Detect which cell encompasses the target text, then output its [X, Y] center coordinate. 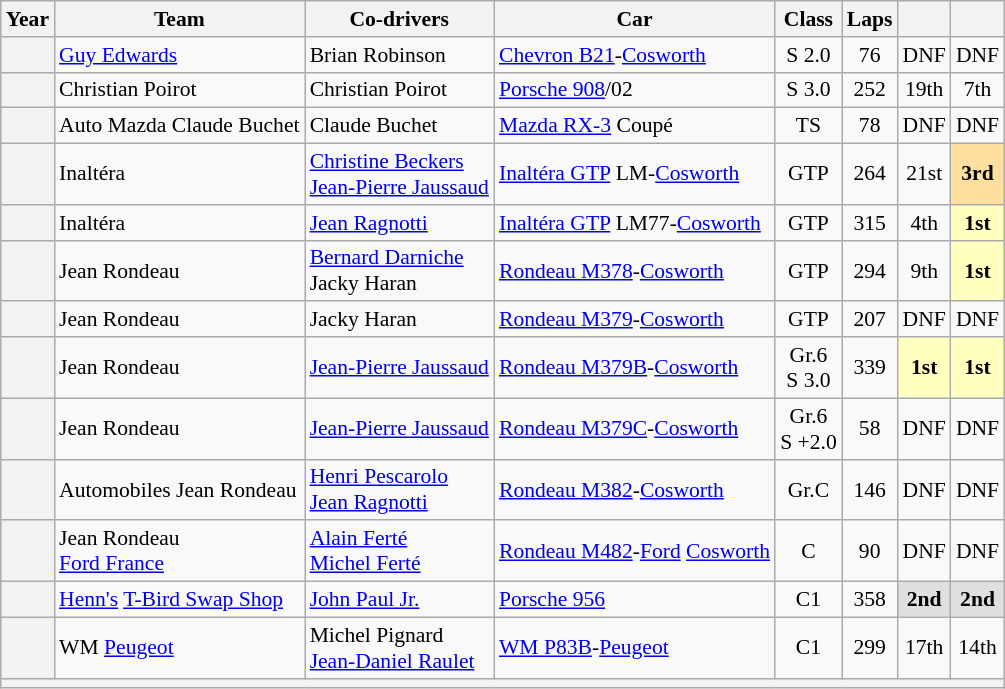
4th [924, 223]
Jacky Haran [400, 320]
Bernard Darniche Jacky Haran [400, 270]
Rondeau M382-Cosworth [634, 490]
C [808, 552]
7th [978, 90]
19th [924, 90]
Christine Beckers Jean-Pierre Jaussaud [400, 174]
14th [978, 648]
Class [808, 19]
Gr.6S 3.0 [808, 368]
John Paul Jr. [400, 600]
Chevron B21-Cosworth [634, 55]
Co-drivers [400, 19]
Henn's T-Bird Swap Shop [180, 600]
S 3.0 [808, 90]
Laps [870, 19]
Brian Robinson [400, 55]
Car [634, 19]
78 [870, 126]
146 [870, 490]
299 [870, 648]
90 [870, 552]
TS [808, 126]
58 [870, 428]
3rd [978, 174]
Automobiles Jean Rondeau [180, 490]
9th [924, 270]
Inaltéra GTP LM77-Cosworth [634, 223]
Rondeau M379-Cosworth [634, 320]
Jean Rondeau Ford France [180, 552]
Rondeau M379C-Cosworth [634, 428]
Claude Buchet [400, 126]
Rondeau M378-Cosworth [634, 270]
358 [870, 600]
Auto Mazda Claude Buchet [180, 126]
Gr.6S +2.0 [808, 428]
S 2.0 [808, 55]
Rondeau M482-Ford Cosworth [634, 552]
Porsche 908/02 [634, 90]
Rondeau M379B-Cosworth [634, 368]
WM Peugeot [180, 648]
264 [870, 174]
Gr.C [808, 490]
WM P83B-Peugeot [634, 648]
Inaltéra GTP LM-Cosworth [634, 174]
Porsche 956 [634, 600]
252 [870, 90]
207 [870, 320]
Mazda RX-3 Coupé [634, 126]
Team [180, 19]
Guy Edwards [180, 55]
17th [924, 648]
Henri Pescarolo Jean Ragnotti [400, 490]
294 [870, 270]
Year [28, 19]
Alain Ferté Michel Ferté [400, 552]
Jean Ragnotti [400, 223]
76 [870, 55]
21st [924, 174]
339 [870, 368]
315 [870, 223]
Michel Pignard Jean-Daniel Raulet [400, 648]
